Output the (X, Y) coordinate of the center of the cell containing the given text.  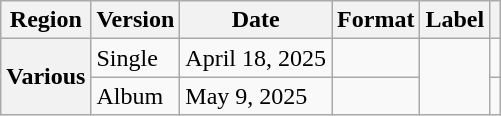
Single (136, 58)
Label (455, 20)
May 9, 2025 (256, 96)
Date (256, 20)
Version (136, 20)
Various (46, 77)
Album (136, 96)
April 18, 2025 (256, 58)
Region (46, 20)
Format (376, 20)
